From the cell containing the given text, extract its center point as (X, Y) coordinate. 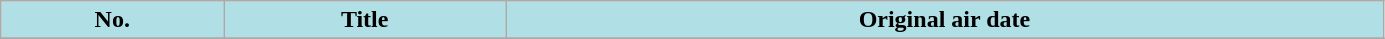
Title (365, 20)
No. (112, 20)
Original air date (945, 20)
